For the text-containing cell, return its midpoint in [x, y] coordinate format. 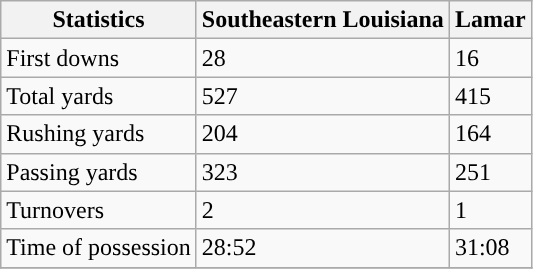
164 [490, 134]
28:52 [322, 248]
28 [322, 58]
31:08 [490, 248]
Lamar [490, 20]
204 [322, 134]
Passing yards [99, 172]
Time of possession [99, 248]
1 [490, 210]
16 [490, 58]
323 [322, 172]
Southeastern Louisiana [322, 20]
Rushing yards [99, 134]
Statistics [99, 20]
Total yards [99, 96]
527 [322, 96]
415 [490, 96]
First downs [99, 58]
Turnovers [99, 210]
251 [490, 172]
2 [322, 210]
